Locate the cell with the specified text and output its [X, Y] center coordinate. 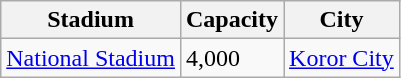
4,000 [232, 58]
Stadium [91, 20]
Koror City [342, 58]
Capacity [232, 20]
National Stadium [91, 58]
City [342, 20]
